Search for the cell housing the specified text and yield its [X, Y] center coordinate. 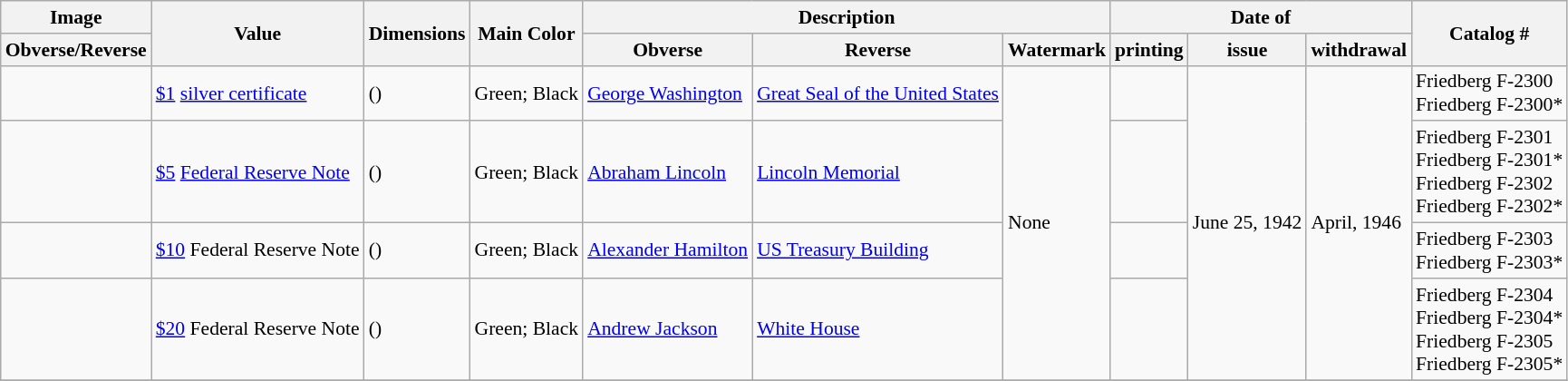
Friedberg F-2303 Friedberg F-2303* [1489, 250]
$1 silver certificate [257, 93]
Dimensions [417, 33]
Date of [1261, 17]
Reverse [877, 50]
Lincoln Memorial [877, 172]
issue [1247, 50]
Friedberg F-2300Friedberg F-2300* [1489, 93]
Great Seal of the United States [877, 93]
$10 Federal Reserve Note [257, 250]
Friedberg F-2304 Friedberg F-2304*Friedberg F-2305 Friedberg F-2305* [1489, 329]
White House [877, 329]
None [1057, 222]
printing [1149, 50]
Main Color [528, 33]
Value [257, 33]
$20 Federal Reserve Note [257, 329]
$5 Federal Reserve Note [257, 172]
Image [76, 17]
Andrew Jackson [667, 329]
April, 1946 [1359, 222]
Abraham Lincoln [667, 172]
Watermark [1057, 50]
June 25, 1942 [1247, 222]
Obverse/Reverse [76, 50]
Catalog # [1489, 33]
George Washington [667, 93]
US Treasury Building [877, 250]
withdrawal [1359, 50]
Description [847, 17]
Alexander Hamilton [667, 250]
Friedberg F-2301 Friedberg F-2301*Friedberg F-2302 Friedberg F-2302* [1489, 172]
Obverse [667, 50]
